Locate the cell with the specified text and output its [x, y] center coordinate. 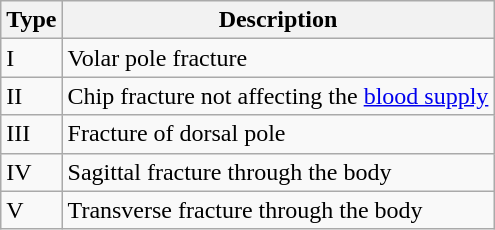
II [32, 96]
Transverse fracture through the body [278, 210]
I [32, 58]
III [32, 134]
IV [32, 172]
Fracture of dorsal pole [278, 134]
Volar pole fracture [278, 58]
Sagittal fracture through the body [278, 172]
Description [278, 20]
Chip fracture not affecting the blood supply [278, 96]
V [32, 210]
Type [32, 20]
